Search for the cell housing the specified text and yield its (x, y) center coordinate. 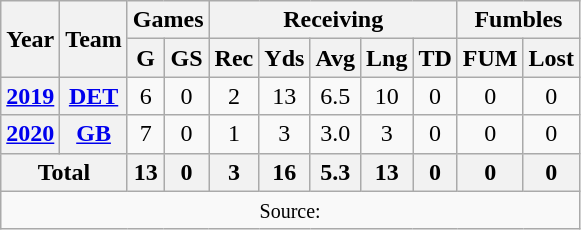
GB (94, 134)
Total (64, 172)
Lng (386, 58)
5.3 (336, 172)
FUM (490, 58)
Team (94, 39)
2020 (30, 134)
Rec (234, 58)
TD (435, 58)
Games (168, 20)
6 (146, 96)
2 (234, 96)
2019 (30, 96)
16 (284, 172)
Source: (290, 210)
10 (386, 96)
Fumbles (518, 20)
Year (30, 39)
G (146, 58)
Yds (284, 58)
DET (94, 96)
Lost (551, 58)
Receiving (333, 20)
1 (234, 134)
3.0 (336, 134)
6.5 (336, 96)
7 (146, 134)
GS (186, 58)
Avg (336, 58)
